Locate the cell with the specified text and output its (X, Y) center coordinate. 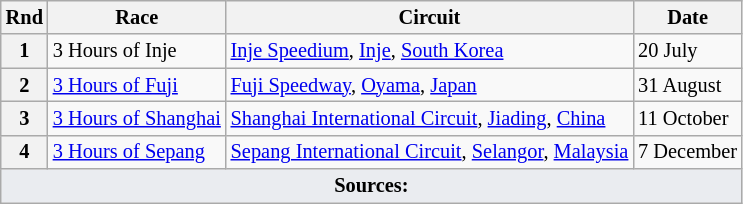
31 August (688, 85)
Sources: (372, 186)
Sepang International Circuit, Selangor, Malaysia (430, 152)
Fuji Speedway, Oyama, Japan (430, 85)
20 July (688, 51)
7 December (688, 152)
3 (24, 118)
Race (137, 17)
3 Hours of Fuji (137, 85)
1 (24, 51)
Circuit (430, 17)
3 Hours of Inje (137, 51)
Inje Speedium, Inje, South Korea (430, 51)
3 Hours of Shanghai (137, 118)
11 October (688, 118)
Rnd (24, 17)
4 (24, 152)
Date (688, 17)
Shanghai International Circuit, Jiading, China (430, 118)
2 (24, 85)
3 Hours of Sepang (137, 152)
